Return [X, Y] of the center of cell containing provided text 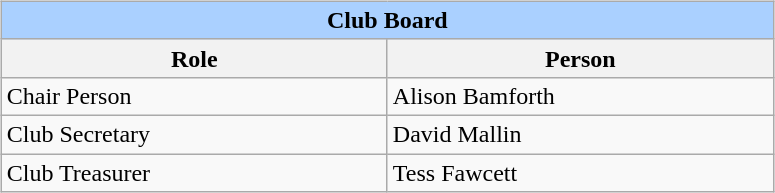
Role [194, 58]
Alison Bamforth [580, 96]
Tess Fawcett [580, 173]
Club Board [387, 20]
Club Secretary [194, 134]
Chair Person [194, 96]
Club Treasurer [194, 173]
David Mallin [580, 134]
Person [580, 58]
